Extract the (x, y) coordinate from the center of the cell holding the provided text.  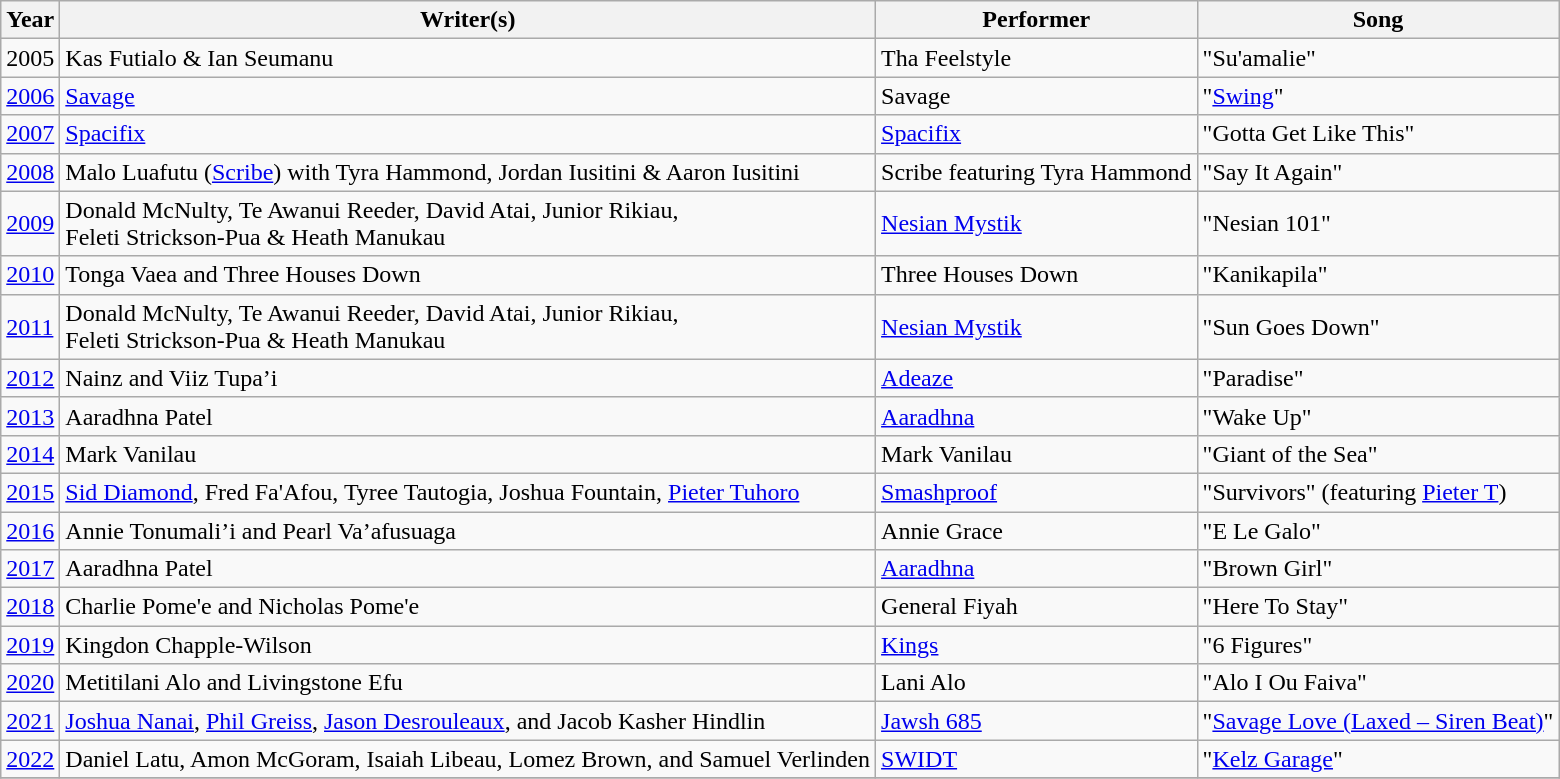
"Sun Goes Down" (1378, 326)
2010 (30, 275)
"Nesian 101" (1378, 224)
SWIDT (1037, 759)
Performer (1037, 20)
2013 (30, 416)
"Paradise" (1378, 378)
"Here To Stay" (1378, 607)
Kas Futialo & Ian Seumanu (468, 58)
Jawsh 685 (1037, 721)
2006 (30, 96)
Joshua Nanai, Phil Greiss, Jason Desrouleaux, and Jacob Kasher Hindlin (468, 721)
Writer(s) (468, 20)
General Fiyah (1037, 607)
"Kelz Garage" (1378, 759)
2014 (30, 454)
Tonga Vaea and Three Houses Down (468, 275)
Lani Alo (1037, 683)
2009 (30, 224)
"Swing" (1378, 96)
2005 (30, 58)
2016 (30, 531)
Adeaze (1037, 378)
"Alo I Ou Faiva" (1378, 683)
2012 (30, 378)
Annie Grace (1037, 531)
2018 (30, 607)
Smashproof (1037, 492)
2021 (30, 721)
Three Houses Down (1037, 275)
"Gotta Get Like This" (1378, 134)
2017 (30, 569)
"Brown Girl" (1378, 569)
"Savage Love (Laxed – Siren Beat)" (1378, 721)
Year (30, 20)
"Survivors" (featuring Pieter T) (1378, 492)
Nainz and Viiz Tupa’i (468, 378)
Kingdon Chapple-Wilson (468, 645)
2019 (30, 645)
Daniel Latu, Amon McGoram, Isaiah Libeau, Lomez Brown, and Samuel Verlinden (468, 759)
2022 (30, 759)
2020 (30, 683)
"Su'amalie" (1378, 58)
"Kanikapila" (1378, 275)
Sid Diamond, Fred Fa'Afou, Tyree Tautogia, Joshua Fountain, Pieter Tuhoro (468, 492)
"Giant of the Sea" (1378, 454)
2015 (30, 492)
"E Le Galo" (1378, 531)
"Wake Up" (1378, 416)
2011 (30, 326)
Charlie Pome'e and Nicholas Pome'e (468, 607)
Song (1378, 20)
"6 Figures" (1378, 645)
2008 (30, 172)
Annie Tonumali’i and Pearl Va’afusuaga (468, 531)
"Say It Again" (1378, 172)
Scribe featuring Tyra Hammond (1037, 172)
Tha Feelstyle (1037, 58)
2007 (30, 134)
Malo Luafutu (Scribe) with Tyra Hammond, Jordan Iusitini & Aaron Iusitini (468, 172)
Kings (1037, 645)
Metitilani Alo and Livingstone Efu (468, 683)
